Search for the cell housing the specified text and yield its (X, Y) center coordinate. 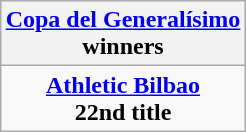
Athletic Bilbao22nd title (123, 98)
Copa del Generalísimowinners (123, 34)
